Pinpoint the cell where the given text exists, returning its [X, Y] midpoint coordinate. 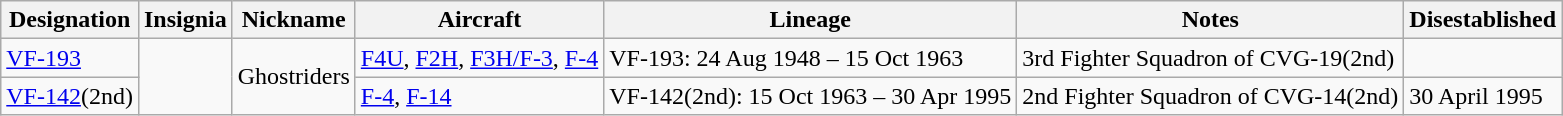
Nickname [294, 20]
30 April 1995 [1483, 96]
VF-142(2nd) [70, 96]
F4U, F2H, F3H/F-3, F-4 [479, 58]
Aircraft [479, 20]
Notes [1210, 20]
Lineage [810, 20]
Disestablished [1483, 20]
Ghostriders [294, 77]
VF-142(2nd): 15 Oct 1963 – 30 Apr 1995 [810, 96]
VF-193 [70, 58]
3rd Fighter Squadron of CVG-19(2nd) [1210, 58]
F-4, F-14 [479, 96]
Designation [70, 20]
VF-193: 24 Aug 1948 – 15 Oct 1963 [810, 58]
2nd Fighter Squadron of CVG-14(2nd) [1210, 96]
Insignia [185, 20]
